From the cell containing the given text, extract its center point as (x, y) coordinate. 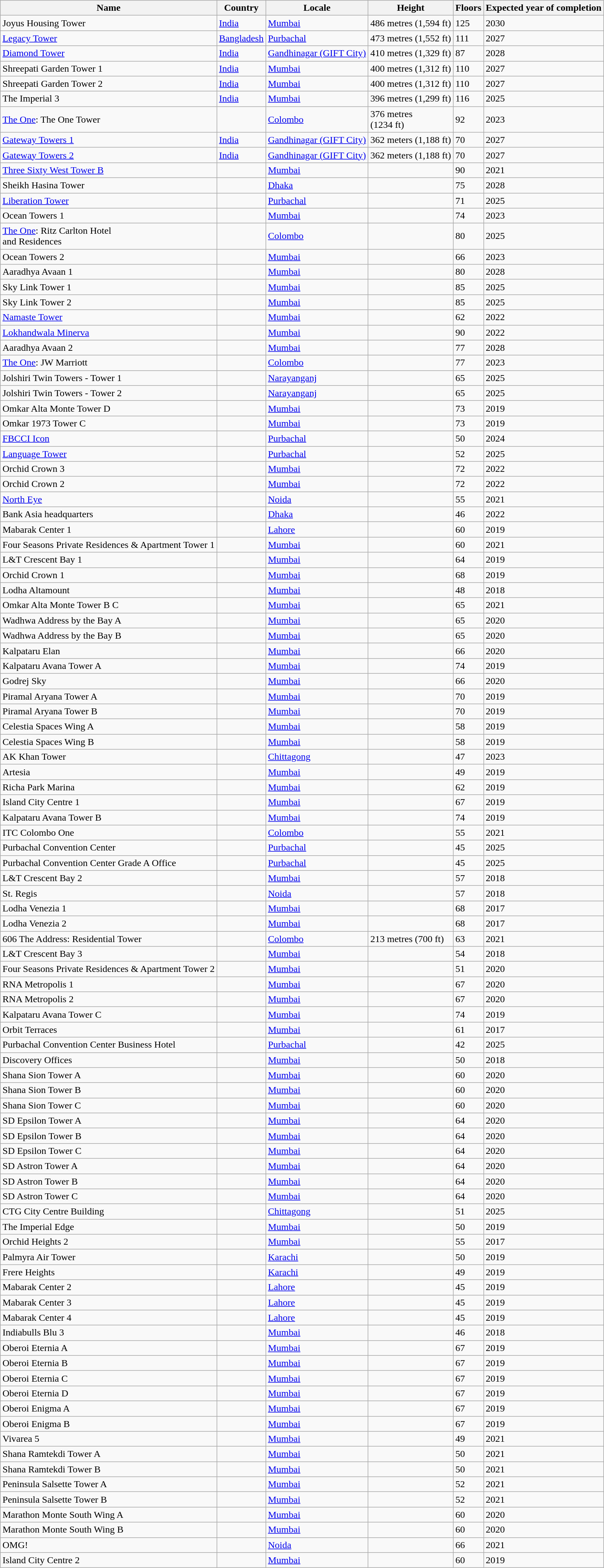
ITC Colombo One (109, 833)
Orchid Crown 3 (109, 469)
Four Seasons Private Residences & Apartment Tower 2 (109, 969)
Indiabulls Blu 3 (109, 1333)
Mabarak Center 3 (109, 1302)
Height (411, 8)
Name (109, 8)
Namaste Tower (109, 317)
Ocean Towers 1 (109, 216)
The One: Ritz Carlton Hoteland Residences (109, 237)
Richa Park Marina (109, 787)
Lodha Venezia 2 (109, 923)
Oberoi Enigma B (109, 1423)
Legacy Tower (109, 38)
Aaradhya Avaan 2 (109, 348)
63 (468, 938)
Orchid Crown 2 (109, 484)
The Imperial Edge (109, 1227)
2030 (544, 23)
Shana Sion Tower B (109, 1090)
Marathon Monte South Wing A (109, 1515)
48 (468, 590)
376 metres(1234 ft) (411, 119)
L&T Crescent Bay 3 (109, 954)
Vivarea 5 (109, 1439)
Piramal Aryana Tower B (109, 712)
486 metres (1,594 ft) (411, 23)
Lodha Venezia 1 (109, 908)
Bank Asia headquarters (109, 514)
Oberoi Eternia D (109, 1393)
Celestia Spaces Wing B (109, 742)
OMG! (109, 1545)
Oberoi Eternia B (109, 1363)
Piramal Aryana Tower A (109, 696)
L&T Crescent Bay 2 (109, 878)
SD Astron Tower A (109, 1166)
Artesia (109, 772)
Shreepati Garden Tower 1 (109, 68)
Sky Link Tower 2 (109, 302)
Kalpataru Avana Tower C (109, 1015)
Bangladesh (241, 38)
47 (468, 757)
92 (468, 119)
SD Astron Tower C (109, 1197)
473 metres (1,552 ft) (411, 38)
Celestia Spaces Wing A (109, 727)
Orchid Crown 1 (109, 575)
42 (468, 1045)
Gateway Towers 1 (109, 140)
Discovery Offices (109, 1060)
Shana Ramtekdi Tower A (109, 1454)
71 (468, 200)
Ocean Towers 2 (109, 257)
Aaradhya Avaan 1 (109, 272)
Shana Sion Tower A (109, 1075)
Kalpataru Avana Tower B (109, 817)
Purbachal Convention Center (109, 848)
Purbachal Convention Center Grade A Office (109, 863)
Oberoi Eternia C (109, 1378)
Diamond Tower (109, 53)
410 metres (1,329 ft) (411, 53)
Palmyra Air Tower (109, 1257)
75 (468, 185)
RNA Metropolis 2 (109, 999)
Floors (468, 8)
SD Astron Tower B (109, 1181)
Jolshiri Twin Towers - Tower 2 (109, 393)
Jolshiri Twin Towers - Tower 1 (109, 378)
North Eye (109, 499)
Mabarak Center 1 (109, 530)
Orchid Heights 2 (109, 1242)
Kalpataru Elan (109, 651)
54 (468, 954)
Gateway Towers 2 (109, 155)
2024 (544, 438)
Four Seasons Private Residences & Apartment Tower 1 (109, 545)
Marathon Monte South Wing B (109, 1530)
116 (468, 99)
Godrej Sky (109, 681)
125 (468, 23)
Island City Centre 1 (109, 802)
RNA Metropolis 1 (109, 984)
The One: JW Marriott (109, 363)
Omkar Alta Monte Tower B C (109, 605)
Liberation Tower (109, 200)
Shreepati Garden Tower 2 (109, 84)
Island City Centre 2 (109, 1560)
CTG City Centre Building (109, 1212)
Oberoi Enigma A (109, 1408)
213 metres (700 ft) (411, 938)
Sheikh Hasina Tower (109, 185)
L&T Crescent Bay 1 (109, 560)
The One: The One Tower (109, 119)
Joyus Housing Tower (109, 23)
Locale (317, 8)
Oberoi Eternia A (109, 1348)
Mabarak Center 2 (109, 1287)
Sky Link Tower 1 (109, 287)
Expected year of completion (544, 8)
Omkar 1973 Tower C (109, 423)
FBCCI Icon (109, 438)
Wadhwa Address by the Bay A (109, 620)
SD Epsilon Tower B (109, 1136)
Language Tower (109, 454)
SD Epsilon Tower C (109, 1151)
Peninsula Salsette Tower B (109, 1500)
396 metres (1,299 ft) (411, 99)
Kalpataru Avana Tower A (109, 666)
Mabarak Center 4 (109, 1318)
111 (468, 38)
Orbit Terraces (109, 1030)
Country (241, 8)
Three Sixty West Tower B (109, 170)
Wadhwa Address by the Bay B (109, 635)
Omkar Alta Monte Tower D (109, 408)
606 The Address: Residential Tower (109, 938)
The Imperial 3 (109, 99)
St. Regis (109, 893)
Lokhandwala Minerva (109, 332)
Shana Ramtekdi Tower B (109, 1469)
AK Khan Tower (109, 757)
Peninsula Salsette Tower A (109, 1484)
87 (468, 53)
SD Epsilon Tower A (109, 1120)
Lodha Altamount (109, 590)
Shana Sion Tower C (109, 1105)
61 (468, 1030)
Purbachal Convention Center Business Hotel (109, 1045)
Frere Heights (109, 1272)
